Detect which cell encompasses the target text, then output its [x, y] center coordinate. 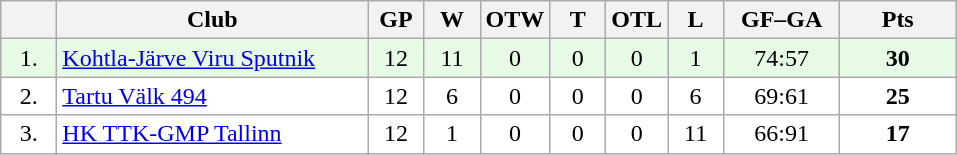
W [452, 20]
HK TTK-GMP Tallinn [212, 134]
L [696, 20]
25 [898, 96]
Tartu Välk 494 [212, 96]
Club [212, 20]
66:91 [782, 134]
1. [29, 58]
Pts [898, 20]
17 [898, 134]
2. [29, 96]
74:57 [782, 58]
GF–GA [782, 20]
OTW [515, 20]
69:61 [782, 96]
3. [29, 134]
GP [396, 20]
OTL [637, 20]
Kohtla-Järve Viru Sputnik [212, 58]
30 [898, 58]
T [578, 20]
